Identify which cell holds the provided text, then report its [X, Y] central coordinate. 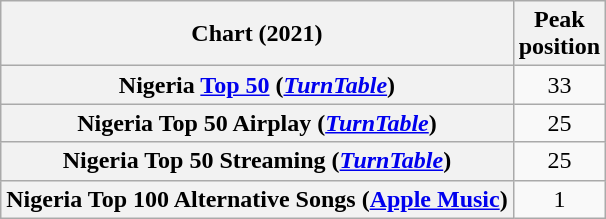
Nigeria Top 50 (TurnTable) [257, 85]
Chart (2021) [257, 34]
33 [559, 85]
Nigeria Top 50 Streaming (TurnTable) [257, 161]
Peakposition [559, 34]
1 [559, 199]
Nigeria Top 50 Airplay (TurnTable) [257, 123]
Nigeria Top 100 Alternative Songs (Apple Music) [257, 199]
